Locate the cell with the specified text and output its (x, y) center coordinate. 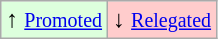
↓ Relegated (162, 20)
↑ Promoted (54, 20)
